Return (x, y) of the center of cell containing provided text 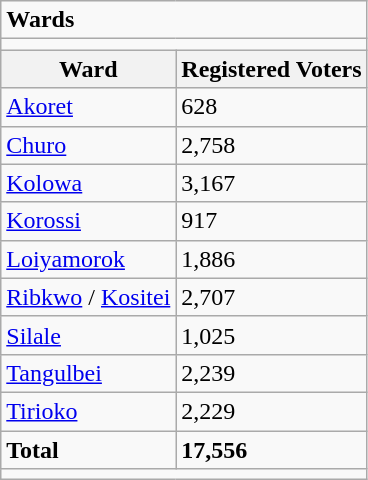
628 (272, 107)
1,886 (272, 259)
Silale (88, 335)
Tangulbei (88, 373)
17,556 (272, 449)
Churo (88, 145)
Wards (184, 20)
917 (272, 221)
Korossi (88, 221)
3,167 (272, 183)
2,239 (272, 373)
Kolowa (88, 183)
Akoret (88, 107)
Ribkwo / Kositei (88, 297)
2,707 (272, 297)
2,229 (272, 411)
Loiyamorok (88, 259)
Total (88, 449)
1,025 (272, 335)
Tirioko (88, 411)
Ward (88, 69)
2,758 (272, 145)
Registered Voters (272, 69)
